Scan for the cell matching the given text and deliver its [x, y] coordinate at center. 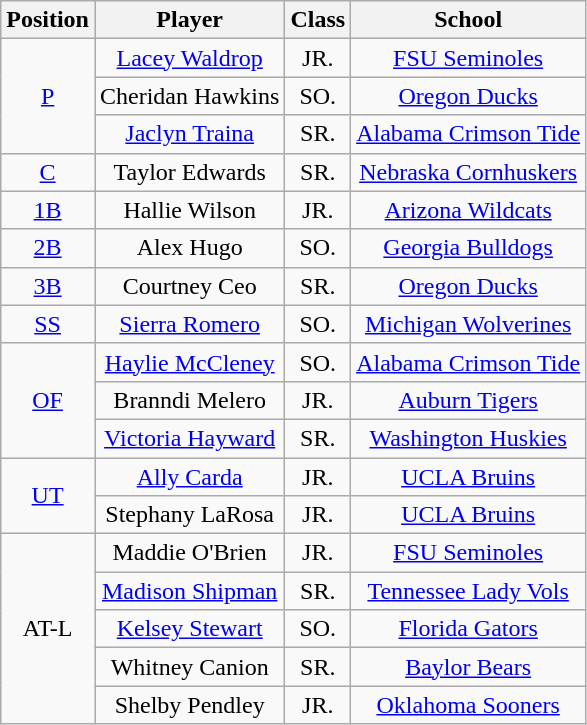
Auburn Tigers [468, 400]
AT-L [48, 629]
School [468, 20]
Madison Shipman [189, 591]
1B [48, 210]
Haylie McCleney [189, 362]
Jaclyn Traina [189, 134]
Washington Huskies [468, 438]
3B [48, 286]
Florida Gators [468, 629]
Victoria Hayward [189, 438]
UT [48, 496]
Class [318, 20]
Lacey Waldrop [189, 58]
Taylor Edwards [189, 172]
Shelby Pendley [189, 705]
Tennessee Lady Vols [468, 591]
Stephany LaRosa [189, 515]
C [48, 172]
Cheridan Hawkins [189, 96]
Sierra Romero [189, 324]
2B [48, 248]
Georgia Bulldogs [468, 248]
Kelsey Stewart [189, 629]
Arizona Wildcats [468, 210]
Maddie O'Brien [189, 553]
Oklahoma Sooners [468, 705]
Ally Carda [189, 477]
OF [48, 400]
Michigan Wolverines [468, 324]
P [48, 96]
SS [48, 324]
Courtney Ceo [189, 286]
Branndi Melero [189, 400]
Player [189, 20]
Baylor Bears [468, 667]
Position [48, 20]
Alex Hugo [189, 248]
Nebraska Cornhuskers [468, 172]
Hallie Wilson [189, 210]
Whitney Canion [189, 667]
